Scan for the cell matching the given text and deliver its (X, Y) coordinate at center. 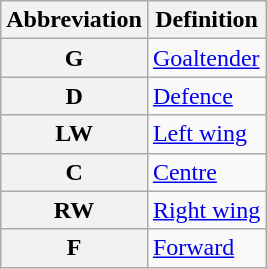
RW (74, 210)
G (74, 58)
Definition (206, 20)
Centre (206, 172)
Abbreviation (74, 20)
Left wing (206, 134)
Forward (206, 248)
F (74, 248)
Right wing (206, 210)
Goaltender (206, 58)
C (74, 172)
LW (74, 134)
D (74, 96)
Defence (206, 96)
